Pinpoint the cell where the given text exists, returning its (X, Y) midpoint coordinate. 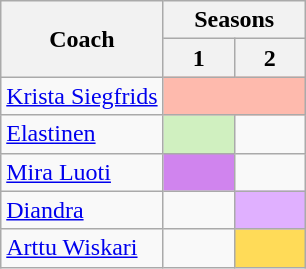
1 (198, 58)
Coach (82, 39)
Mira Luoti (82, 172)
Arttu Wiskari (82, 248)
2 (270, 58)
Krista Siegfrids (82, 96)
Elastinen (82, 134)
Seasons (234, 20)
Diandra (82, 210)
